Pinpoint the cell where the given text exists, returning its (X, Y) midpoint coordinate. 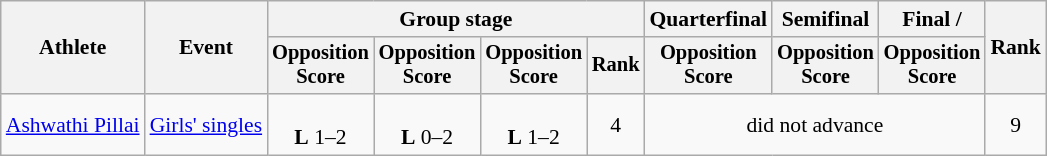
Quarterfinal (709, 19)
Semifinal (826, 19)
9 (1016, 124)
Athlete (73, 48)
4 (616, 124)
Event (206, 48)
Girls' singles (206, 124)
did not advance (816, 124)
Group stage (456, 19)
L 0–2 (428, 124)
Ashwathi Pillai (73, 124)
Final / (932, 19)
